Scan for the cell matching the given text and deliver its [x, y] coordinate at center. 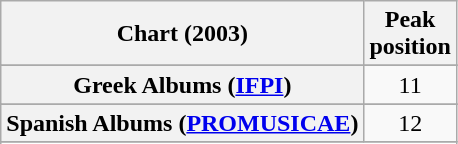
Greek Albums (IFPI) [182, 85]
Chart (2003) [182, 34]
11 [410, 85]
Peakposition [410, 34]
Spanish Albums (PROMUSICAE) [182, 123]
12 [410, 123]
